Capture the cell that displays the provided text and extract its (X, Y) central coordinate. 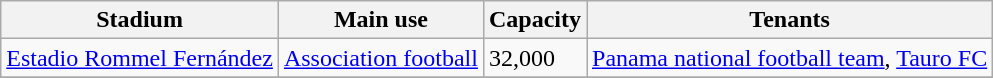
Stadium (140, 20)
Tenants (789, 20)
Capacity (534, 20)
Panama national football team, Tauro FC (789, 58)
Main use (380, 20)
Association football (380, 58)
32,000 (534, 58)
Estadio Rommel Fernández (140, 58)
